Search for the cell housing the specified text and yield its [x, y] center coordinate. 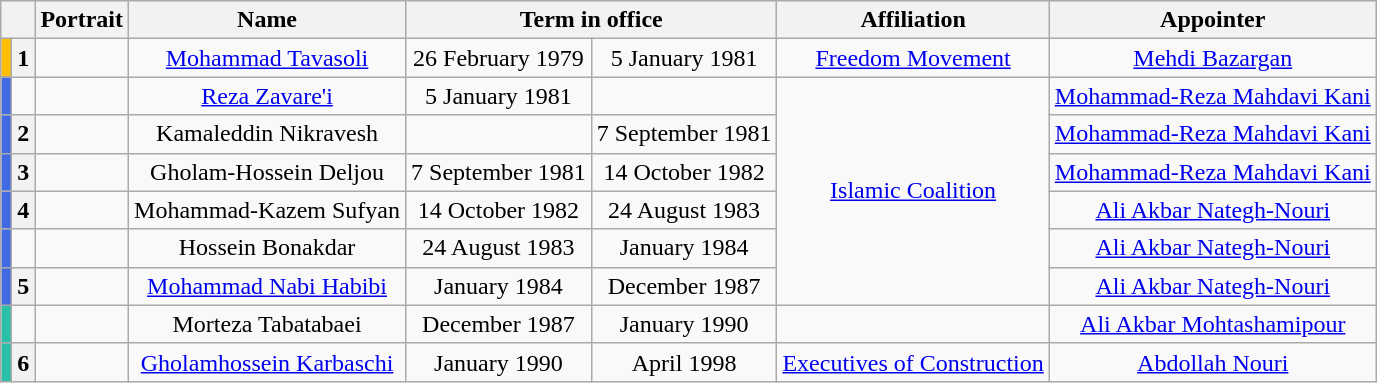
Term in office [592, 20]
Abdollah Nouri [1212, 362]
Mehdi Bazargan [1212, 58]
Mohammad-Kazem Sufyan [268, 210]
3 [24, 172]
April 1998 [684, 362]
5 [24, 286]
Ali Akbar Mohtashamipour [1212, 324]
Kamaleddin Nikravesh [268, 134]
Morteza Tabatabaei [268, 324]
Affiliation [913, 20]
Name [268, 20]
Hossein Bonakdar [268, 248]
Islamic Coalition [913, 191]
Freedom Movement [913, 58]
Portrait [82, 20]
4 [24, 210]
2 [24, 134]
Executives of Construction [913, 362]
Mohammad Tavasoli [268, 58]
26 February 1979 [499, 58]
Appointer [1212, 20]
Reza Zavare'i [268, 96]
1 [24, 58]
6 [24, 362]
Gholam-Hossein Deljou [268, 172]
Gholamhossein Karbaschi [268, 362]
Mohammad Nabi Habibi [268, 286]
